Pinpoint the cell where the given text exists, returning its (x, y) midpoint coordinate. 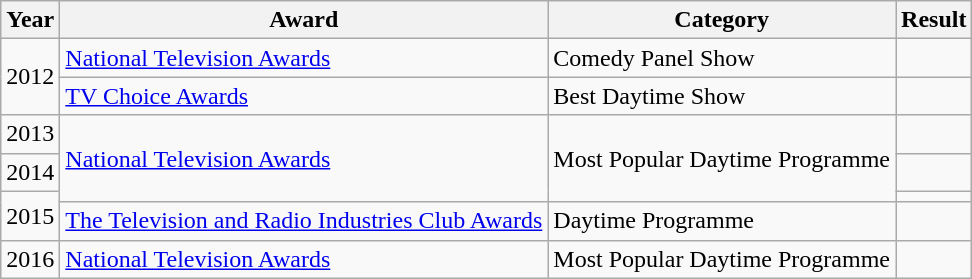
Comedy Panel Show (722, 58)
2016 (30, 259)
The Television and Radio Industries Club Awards (304, 221)
Result (934, 20)
2014 (30, 172)
Year (30, 20)
2015 (30, 216)
Best Daytime Show (722, 96)
Award (304, 20)
Daytime Programme (722, 221)
2012 (30, 77)
2013 (30, 134)
Category (722, 20)
TV Choice Awards (304, 96)
